Pinpoint the cell where the given text exists, returning its [X, Y] midpoint coordinate. 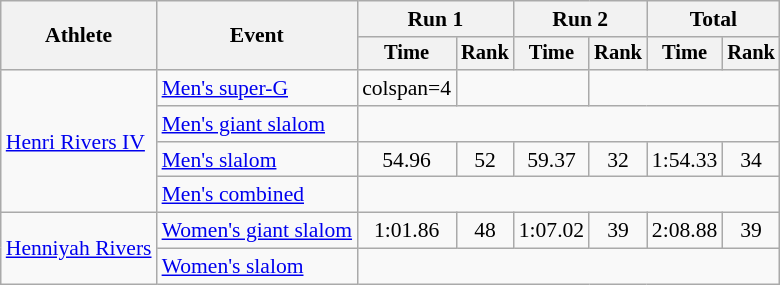
Athlete [79, 36]
2:08.88 [684, 231]
Men's giant slalom [258, 124]
Run 1 [436, 19]
Women's slalom [258, 267]
Henri Rivers IV [79, 141]
1:01.86 [406, 231]
32 [618, 160]
54.96 [406, 160]
Total [714, 19]
Women's giant slalom [258, 231]
34 [751, 160]
1:07.02 [552, 231]
48 [485, 231]
Henniyah Rivers [79, 248]
59.37 [552, 160]
1:54.33 [684, 160]
Event [258, 36]
Men's slalom [258, 160]
Men's super-G [258, 88]
Run 2 [580, 19]
Men's combined [258, 195]
colspan=4 [406, 88]
52 [485, 160]
